Extract the [x, y] coordinate from the center of the cell holding the provided text.  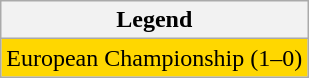
Legend [154, 20]
European Championship (1–0) [154, 58]
